Provide the (X, Y) coordinate of the cell's center where the given text is located.  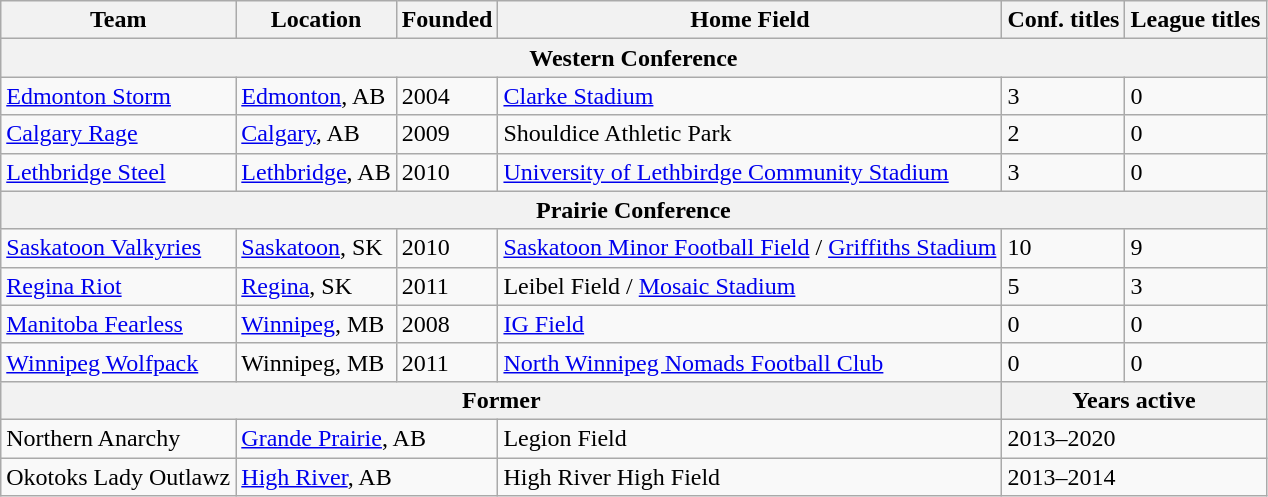
Okotoks Lady Outlawz (118, 477)
10 (1064, 248)
Western Conference (634, 58)
Team (118, 20)
Edmonton Storm (118, 96)
Shouldice Athletic Park (750, 134)
League titles (1196, 20)
Legion Field (750, 438)
Home Field (750, 20)
2004 (447, 96)
Calgary Rage (118, 134)
University of Lethbirdge Community Stadium (750, 172)
Lethbridge Steel (118, 172)
5 (1064, 286)
Winnipeg Wolfpack (118, 362)
2008 (447, 324)
Conf. titles (1064, 20)
Saskatoon, SK (316, 248)
Lethbridge, AB (316, 172)
Years active (1134, 400)
Saskatoon Minor Football Field / Griffiths Stadium (750, 248)
High River High Field (750, 477)
Former (502, 400)
Manitoba Fearless (118, 324)
9 (1196, 248)
Northern Anarchy (118, 438)
Leibel Field / Mosaic Stadium (750, 286)
North Winnipeg Nomads Football Club (750, 362)
Location (316, 20)
2009 (447, 134)
Grande Prairie, AB (367, 438)
Regina Riot (118, 286)
IG Field (750, 324)
Founded (447, 20)
High River, AB (367, 477)
Calgary, AB (316, 134)
Prairie Conference (634, 210)
Regina, SK (316, 286)
2013–2014 (1134, 477)
Clarke Stadium (750, 96)
2 (1064, 134)
Edmonton, AB (316, 96)
Saskatoon Valkyries (118, 248)
2013–2020 (1134, 438)
